Return (x, y) of the center of cell containing provided text 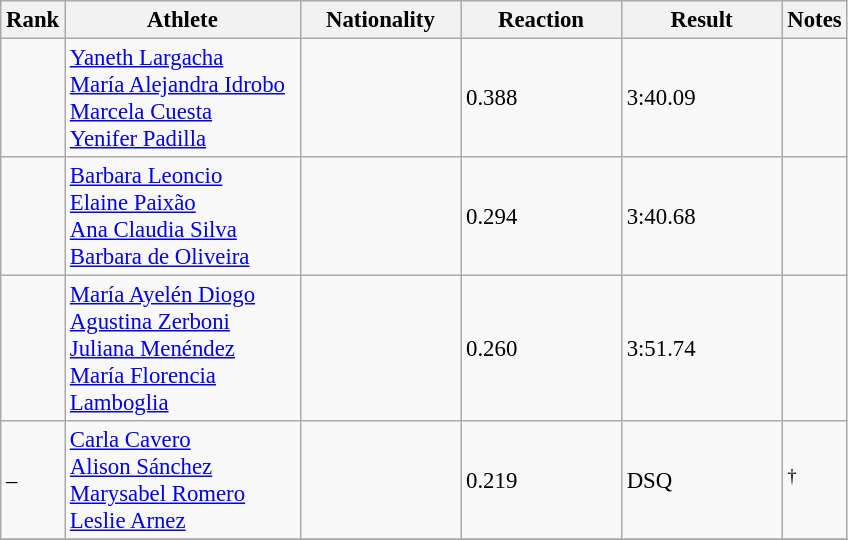
3:40.68 (702, 216)
† (814, 480)
Barbara LeoncioElaine PaixãoAna Claudia SilvaBarbara de Oliveira (183, 216)
Carla CaveroAlison SánchezMarysabel RomeroLeslie Arnez (183, 480)
María Ayelén DiogoAgustina ZerboniJuliana MenéndezMaría Florencia Lamboglia (183, 349)
Reaction (542, 20)
3:51.74 (702, 349)
0.294 (542, 216)
– (33, 480)
Notes (814, 20)
3:40.09 (702, 98)
Result (702, 20)
Athlete (183, 20)
0.219 (542, 480)
0.388 (542, 98)
0.260 (542, 349)
Nationality (380, 20)
Yaneth LargachaMaría Alejandra IdroboMarcela CuestaYenifer Padilla (183, 98)
DSQ (702, 480)
Rank (33, 20)
